Detect which cell encompasses the target text, then output its (x, y) center coordinate. 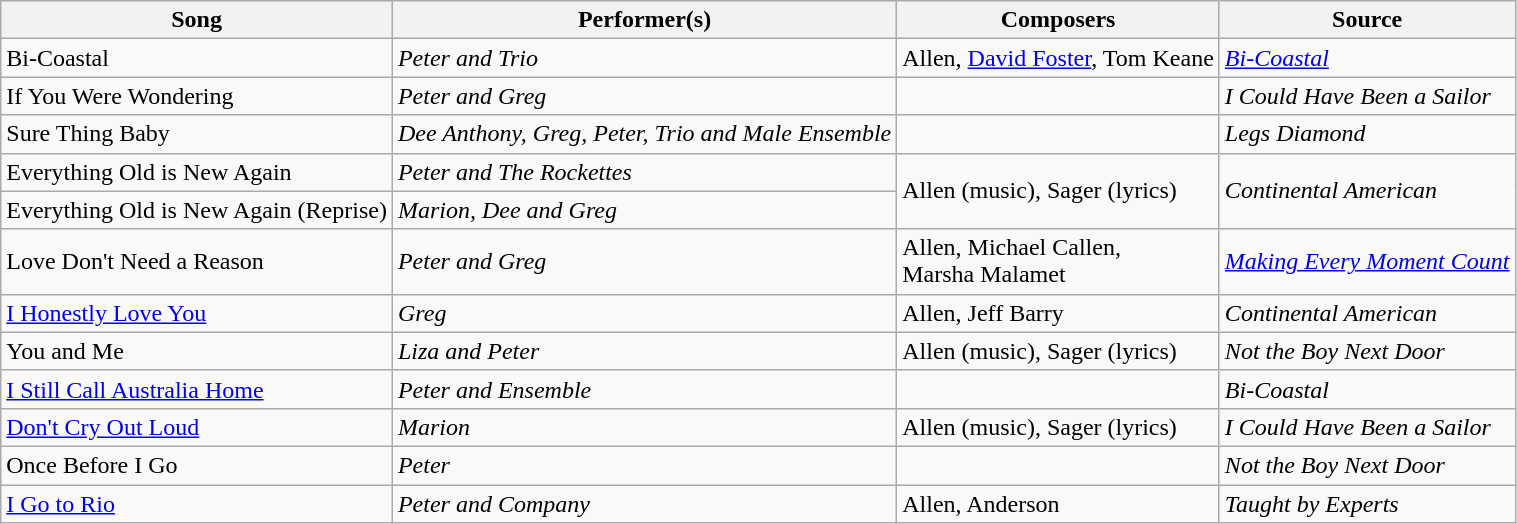
Legs Diamond (1367, 134)
Peter (644, 465)
I Still Call Australia Home (197, 389)
Peter and Ensemble (644, 389)
Song (197, 20)
Don't Cry Out Loud (197, 427)
Taught by Experts (1367, 503)
Love Don't Need a Reason (197, 262)
Everything Old is New Again (Reprise) (197, 210)
Liza and Peter (644, 351)
Peter and Trio (644, 58)
Everything Old is New Again (197, 172)
Greg (644, 313)
Composers (1058, 20)
You and Me (197, 351)
Peter and Company (644, 503)
Making Every Moment Count (1367, 262)
Allen, Anderson (1058, 503)
Dee Anthony, Greg, Peter, Trio and Male Ensemble (644, 134)
Source (1367, 20)
Marion, Dee and Greg (644, 210)
I Honestly Love You (197, 313)
I Go to Rio (197, 503)
Sure Thing Baby (197, 134)
Once Before I Go (197, 465)
If You Were Wondering (197, 96)
Performer(s) (644, 20)
Allen, Michael Callen,Marsha Malamet (1058, 262)
Allen, David Foster, Tom Keane (1058, 58)
Peter and The Rockettes (644, 172)
Marion (644, 427)
Allen, Jeff Barry (1058, 313)
